Return (x, y) of the center of cell containing provided text 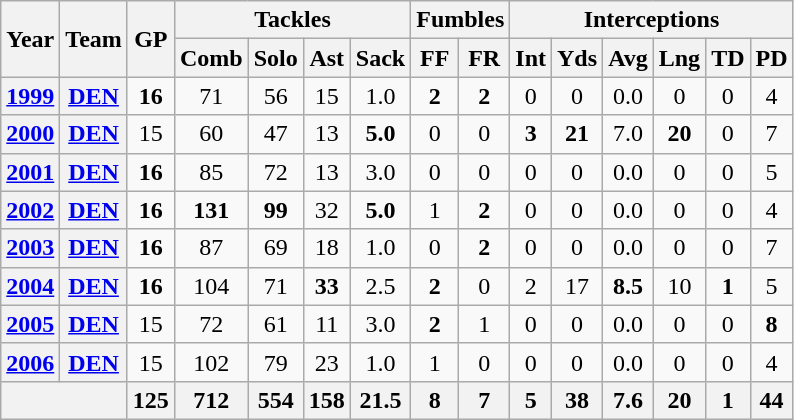
21.5 (380, 400)
712 (211, 400)
Avg (628, 58)
85 (211, 172)
8.5 (628, 286)
2.5 (380, 286)
Lng (679, 58)
1999 (30, 96)
131 (211, 210)
2000 (30, 134)
99 (276, 210)
FR (484, 58)
87 (211, 248)
60 (211, 134)
3 (531, 134)
Comb (211, 58)
17 (578, 286)
61 (276, 324)
Interceptions (652, 20)
33 (326, 286)
23 (326, 362)
47 (276, 134)
Solo (276, 58)
FF (435, 58)
2003 (30, 248)
11 (326, 324)
GP (150, 39)
104 (211, 286)
Fumbles (460, 20)
TD (728, 58)
554 (276, 400)
10 (679, 286)
Int (531, 58)
7.6 (628, 400)
Yds (578, 58)
Ast (326, 58)
102 (211, 362)
32 (326, 210)
69 (276, 248)
Team (94, 39)
44 (772, 400)
21 (578, 134)
2006 (30, 362)
79 (276, 362)
38 (578, 400)
Tackles (292, 20)
2004 (30, 286)
Sack (380, 58)
7.0 (628, 134)
PD (772, 58)
18 (326, 248)
2005 (30, 324)
158 (326, 400)
125 (150, 400)
Year (30, 39)
2001 (30, 172)
56 (276, 96)
2002 (30, 210)
